Output the [X, Y] coordinate of the center of the cell containing the given text.  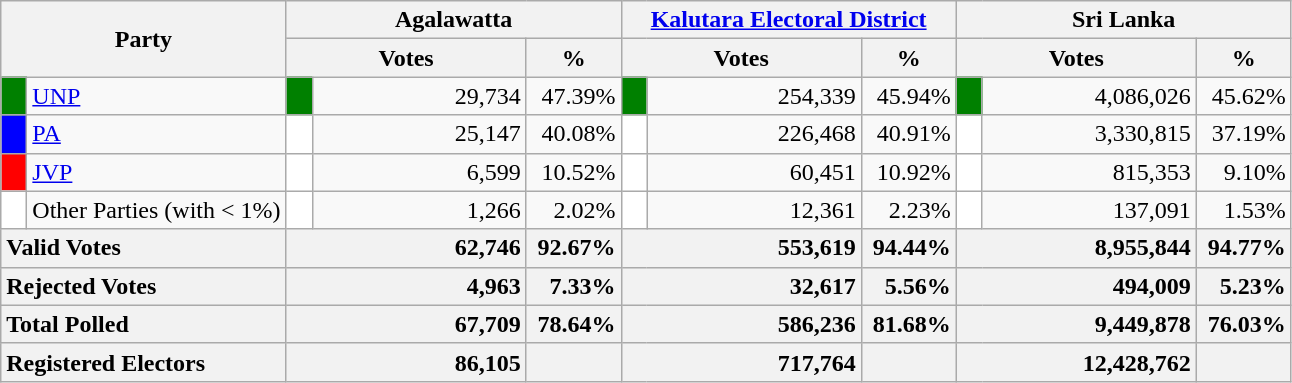
94.77% [1244, 248]
Party [144, 39]
45.94% [908, 96]
40.91% [908, 134]
29,734 [419, 96]
Total Polled [144, 324]
7.33% [574, 286]
67,709 [406, 324]
5.56% [908, 286]
9.10% [1244, 172]
86,105 [406, 362]
226,468 [754, 134]
4,963 [406, 286]
Registered Electors [144, 362]
494,009 [1076, 286]
76.03% [1244, 324]
10.92% [908, 172]
815,353 [1089, 172]
2.23% [908, 210]
62,746 [406, 248]
32,617 [741, 286]
Valid Votes [144, 248]
5.23% [1244, 286]
586,236 [741, 324]
37.19% [1244, 134]
12,428,762 [1076, 362]
94.44% [908, 248]
78.64% [574, 324]
Agalawatta [454, 20]
Other Parties (with < 1%) [156, 210]
2.02% [574, 210]
45.62% [1244, 96]
1.53% [1244, 210]
12,361 [754, 210]
1,266 [419, 210]
3,330,815 [1089, 134]
UNP [156, 96]
137,091 [1089, 210]
47.39% [574, 96]
40.08% [574, 134]
92.67% [574, 248]
Rejected Votes [144, 286]
9,449,878 [1076, 324]
PA [156, 134]
6,599 [419, 172]
10.52% [574, 172]
254,339 [754, 96]
Sri Lanka [1124, 20]
25,147 [419, 134]
717,764 [741, 362]
553,619 [741, 248]
JVP [156, 172]
81.68% [908, 324]
8,955,844 [1076, 248]
4,086,026 [1089, 96]
Kalutara Electoral District [788, 20]
60,451 [754, 172]
